Capture the cell that displays the provided text and extract its (x, y) central coordinate. 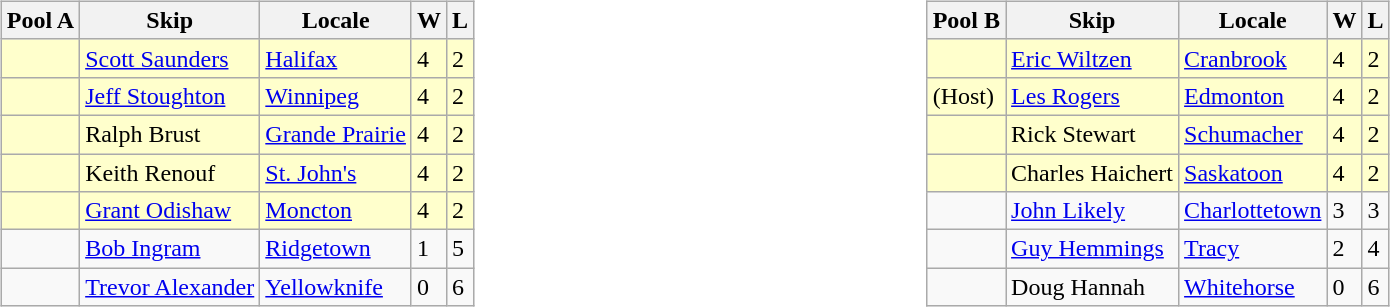
Rick Stewart (1092, 134)
Jeff Stoughton (170, 96)
Les Rogers (1092, 96)
Guy Hemmings (1092, 249)
Eric Wiltzen (1092, 58)
Charlottetown (1253, 211)
Moncton (336, 211)
Tracy (1253, 249)
John Likely (1092, 211)
Trevor Alexander (170, 287)
Edmonton (1253, 96)
(Host) (966, 96)
Saskatoon (1253, 173)
Grande Prairie (336, 134)
Cranbrook (1253, 58)
Scott Saunders (170, 58)
Halifax (336, 58)
Bob Ingram (170, 249)
5 (460, 249)
Doug Hannah (1092, 287)
Pool A (40, 20)
Whitehorse (1253, 287)
1 (428, 249)
St. John's (336, 173)
Pool B (966, 20)
Yellowknife (336, 287)
Keith Renouf (170, 173)
Charles Haichert (1092, 173)
Grant Odishaw (170, 211)
Ralph Brust (170, 134)
Winnipeg (336, 96)
Ridgetown (336, 249)
Schumacher (1253, 134)
